Scan for the cell matching the given text and deliver its [X, Y] coordinate at center. 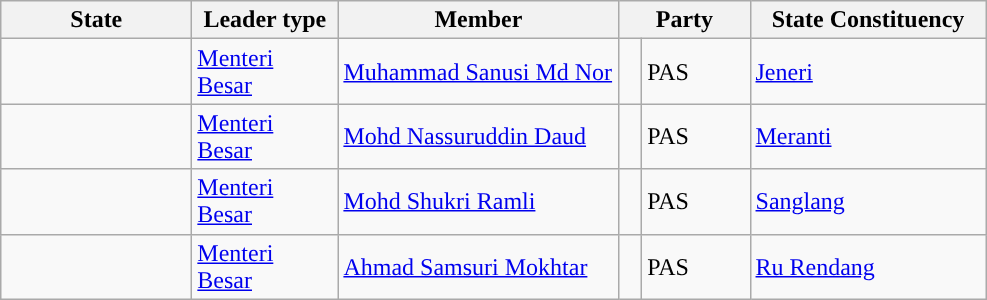
Leader type [265, 20]
State Constituency [868, 20]
Jeneri [868, 72]
Meranti [868, 136]
Member [478, 20]
Sanglang [868, 202]
Party [684, 20]
Ahmad Samsuri Mokhtar [478, 266]
Ru Rendang [868, 266]
Mohd Nassuruddin Daud [478, 136]
State [96, 20]
Muhammad Sanusi Md Nor [478, 72]
Mohd Shukri Ramli [478, 202]
